Return [X, Y] of the center of cell containing provided text 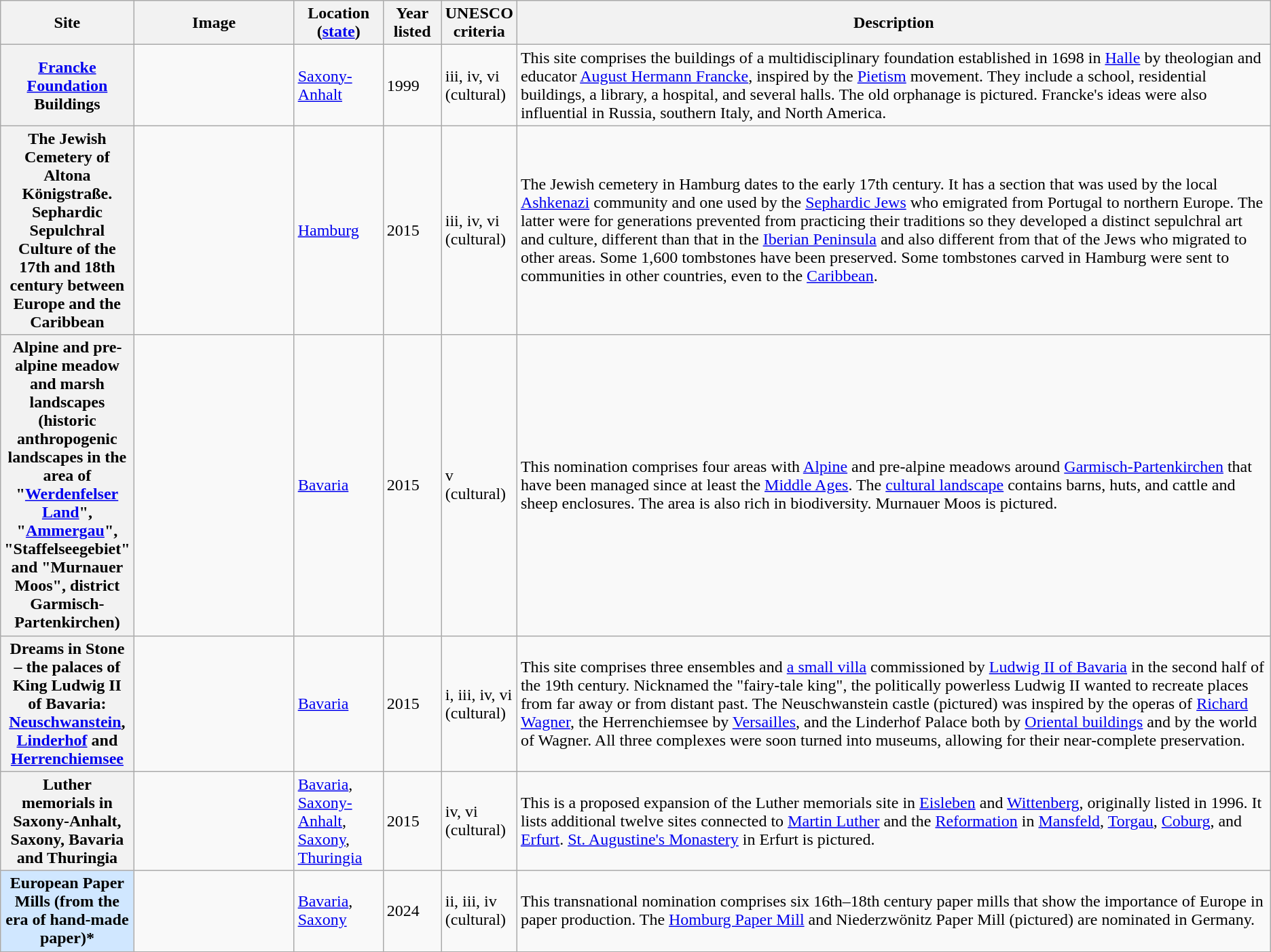
2024 [412, 911]
Description [894, 23]
Location (state) [338, 23]
Hamburg [338, 230]
Image [214, 23]
UNESCO criteria [479, 23]
European Paper Mills (from the era of hand-made paper)* [67, 911]
The Jewish Cemetery of Altona Königstraße. Sephardic Sepulchral Culture of the 17th and 18th century between Europe and the Caribbean [67, 230]
Luther memorials in Saxony-Anhalt, Saxony, Bavaria and Thuringia [67, 821]
Francke Foundation Buildings [67, 86]
Year listed [412, 23]
Site [67, 23]
iv, vi (cultural) [479, 821]
Bavaria, Saxony-Anhalt, Saxony, Thuringia [338, 821]
1999 [412, 86]
Saxony-Anhalt [338, 86]
Dreams in Stone – the palaces of King Ludwig II of Bavaria: Neuschwanstein, Linderhof and Herrenchiemsee [67, 703]
i, iii, iv, vi (cultural) [479, 703]
ii, iii, iv(cultural) [479, 911]
Bavaria, Saxony [338, 911]
v (cultural) [479, 485]
